Determine the (x, y) coordinate at the center of the cell enclosing the given text.  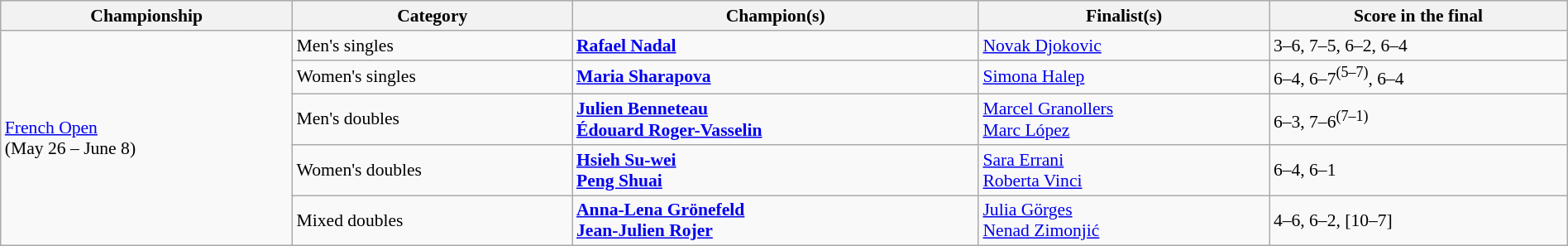
Championship (147, 16)
Julien Benneteau Édouard Roger-Vasselin (776, 119)
Sara Errani Roberta Vinci (1123, 171)
Men's doubles (433, 119)
Maria Sharapova (776, 76)
Score in the final (1418, 16)
Rafael Nadal (776, 46)
Women's singles (433, 76)
Simona Halep (1123, 76)
Marcel Granollers Marc López (1123, 119)
Anna-Lena Grönefeld Jean-Julien Rojer (776, 220)
Finalist(s) (1123, 16)
Women's doubles (433, 171)
Champion(s) (776, 16)
3–6, 7–5, 6–2, 6–4 (1418, 46)
6–3, 7–6(7–1) (1418, 119)
4–6, 6–2, [10–7] (1418, 220)
French Open(May 26 – June 8) (147, 138)
Hsieh Su-wei Peng Shuai (776, 171)
6–4, 6–1 (1418, 171)
6–4, 6–7(5–7), 6–4 (1418, 76)
Mixed doubles (433, 220)
Category (433, 16)
Men's singles (433, 46)
Julia Görges Nenad Zimonjić (1123, 220)
Novak Djokovic (1123, 46)
